Pinpoint the cell where the given text exists, returning its [x, y] midpoint coordinate. 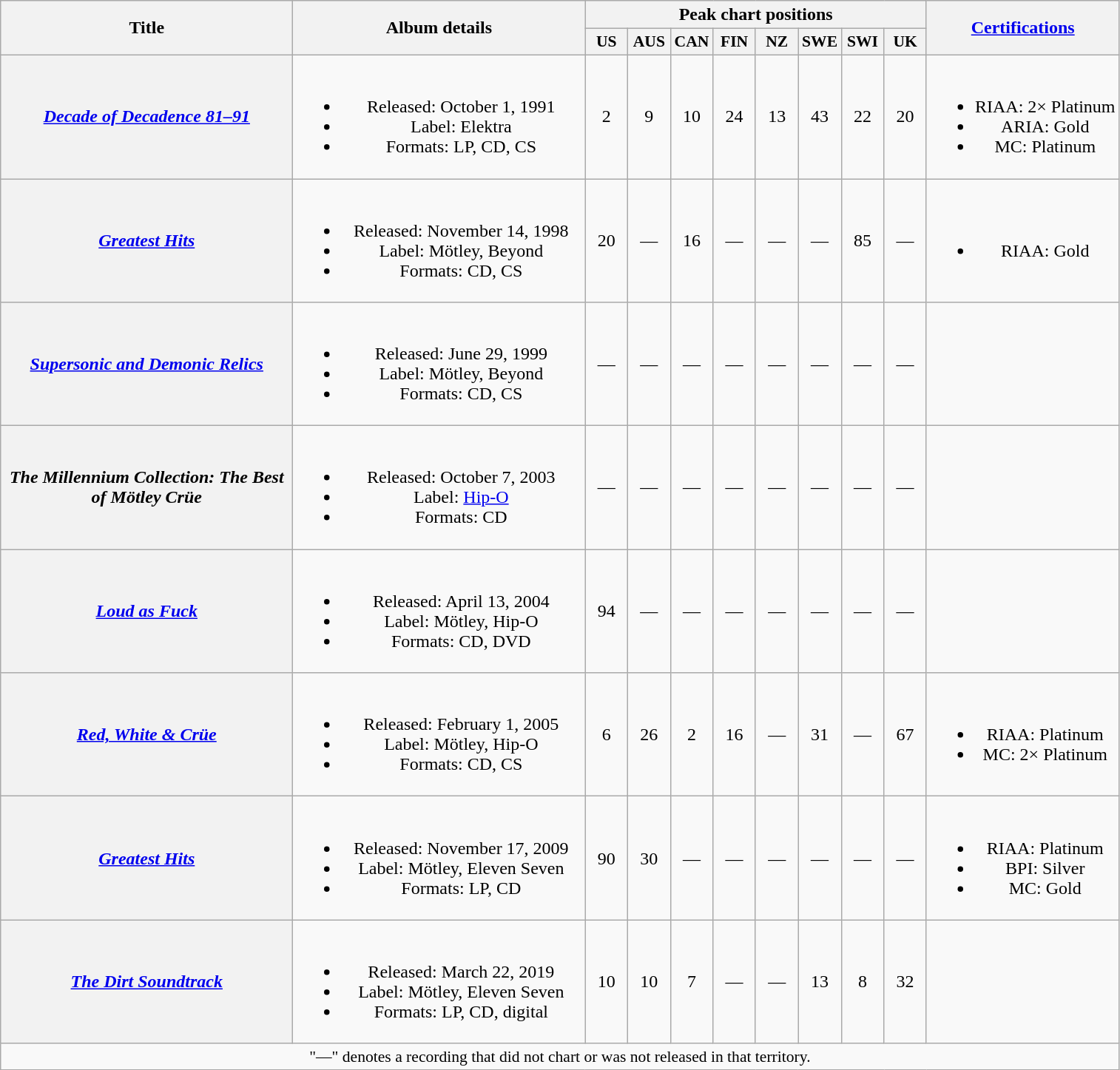
Released: October 7, 2003Label: Hip-OFormats: CD [439, 488]
SWI [863, 42]
Certifications [1022, 28]
67 [905, 735]
6 [607, 735]
RIAA: 2× PlatinumARIA: GoldMC: Platinum [1022, 117]
90 [607, 858]
Released: November 14, 1998Label: Mötley, BeyondFormats: CD, CS [439, 241]
"—" denotes a recording that did not chart or was not released in that territory. [560, 1057]
31 [820, 735]
32 [905, 982]
43 [820, 117]
RIAA: Gold [1022, 241]
Supersonic and Demonic Relics [146, 364]
RIAA: PlatinumBPI: SilverMC: Gold [1022, 858]
30 [650, 858]
FIN [735, 42]
26 [650, 735]
The Millennium Collection: The Best of Mötley Crüe [146, 488]
Red, White & Crüe [146, 735]
Released: October 1, 1991Label: ElektraFormats: LP, CD, CS [439, 117]
Released: March 22, 2019Label: Mötley, Eleven SevenFormats: LP, CD, digital [439, 982]
CAN [692, 42]
AUS [650, 42]
RIAA: PlatinumMC: 2× Platinum [1022, 735]
Title [146, 28]
UK [905, 42]
9 [650, 117]
Album details [439, 28]
US [607, 42]
Loud as Fuck [146, 611]
8 [863, 982]
Released: February 1, 2005Label: Mötley, Hip-OFormats: CD, CS [439, 735]
Released: November 17, 2009Label: Mötley, Eleven SevenFormats: LP, CD [439, 858]
NZ [777, 42]
Released: June 29, 1999Label: Mötley, BeyondFormats: CD, CS [439, 364]
Peak chart positions [756, 15]
The Dirt Soundtrack [146, 982]
94 [607, 611]
24 [735, 117]
7 [692, 982]
SWE [820, 42]
85 [863, 241]
Released: April 13, 2004Label: Mötley, Hip-OFormats: CD, DVD [439, 611]
Decade of Decadence 81–91 [146, 117]
22 [863, 117]
